Scan for the cell matching the given text and deliver its (x, y) coordinate at center. 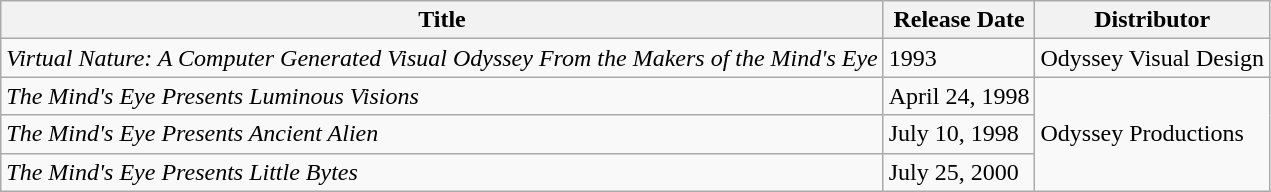
Distributor (1152, 20)
1993 (959, 58)
The Mind's Eye Presents Ancient Alien (442, 134)
Odyssey Productions (1152, 134)
Virtual Nature: A Computer Generated Visual Odyssey From the Makers of the Mind's Eye (442, 58)
July 10, 1998 (959, 134)
Release Date (959, 20)
Odyssey Visual Design (1152, 58)
July 25, 2000 (959, 172)
April 24, 1998 (959, 96)
Title (442, 20)
The Mind's Eye Presents Little Bytes (442, 172)
The Mind's Eye Presents Luminous Visions (442, 96)
